Output the [X, Y] coordinate of the center of the cell containing the given text.  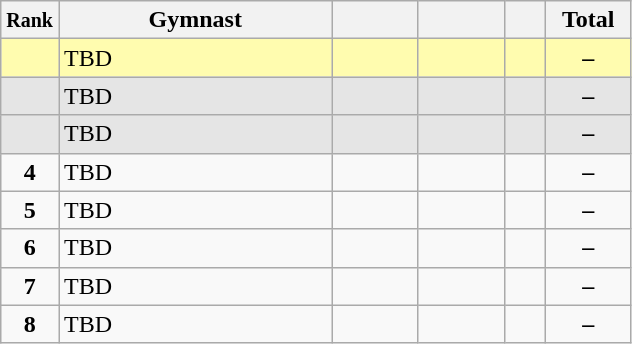
6 [30, 248]
Rank [30, 20]
4 [30, 172]
Total [588, 20]
8 [30, 324]
5 [30, 210]
7 [30, 286]
Gymnast [195, 20]
